Detect which cell encompasses the target text, then output its [x, y] center coordinate. 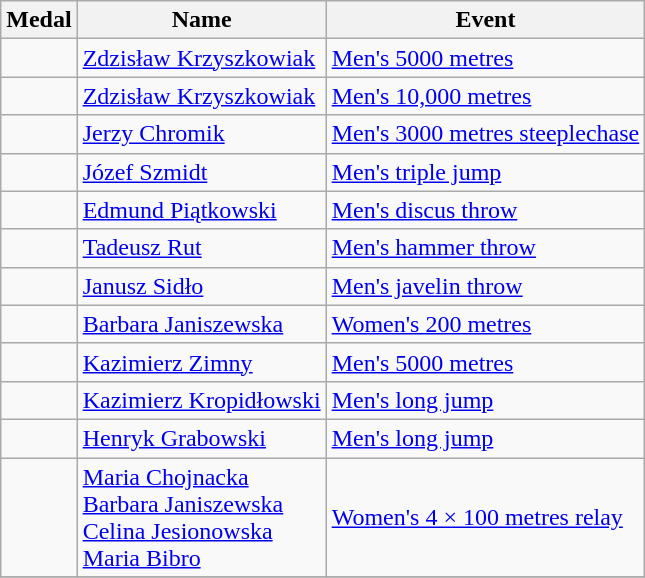
Józef Szmidt [202, 172]
Maria ChojnackaBarbara JaniszewskaCelina JesionowskaMaria Bibro [202, 518]
Janusz Sidło [202, 286]
Name [202, 20]
Tadeusz Rut [202, 248]
Henryk Grabowski [202, 438]
Men's triple jump [486, 172]
Edmund Piątkowski [202, 210]
Men's discus throw [486, 210]
Kazimierz Zimny [202, 362]
Kazimierz Kropidłowski [202, 400]
Event [486, 20]
Men's 3000 metres steeplechase [486, 134]
Jerzy Chromik [202, 134]
Women's 200 metres [486, 324]
Men's 10,000 metres [486, 96]
Women's 4 × 100 metres relay [486, 518]
Medal [39, 20]
Barbara Janiszewska [202, 324]
Men's javelin throw [486, 286]
Men's hammer throw [486, 248]
